Output the (x, y) coordinate of the center of the cell containing the given text.  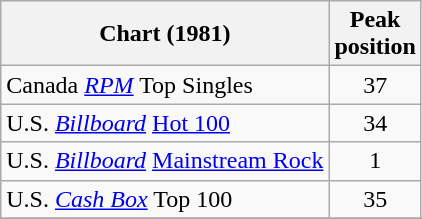
U.S. Billboard Hot 100 (165, 123)
Chart (1981) (165, 34)
U.S. Cash Box Top 100 (165, 199)
1 (375, 161)
Canada RPM Top Singles (165, 85)
35 (375, 199)
37 (375, 85)
34 (375, 123)
U.S. Billboard Mainstream Rock (165, 161)
Peakposition (375, 34)
